Return [x, y] of the center of cell containing provided text 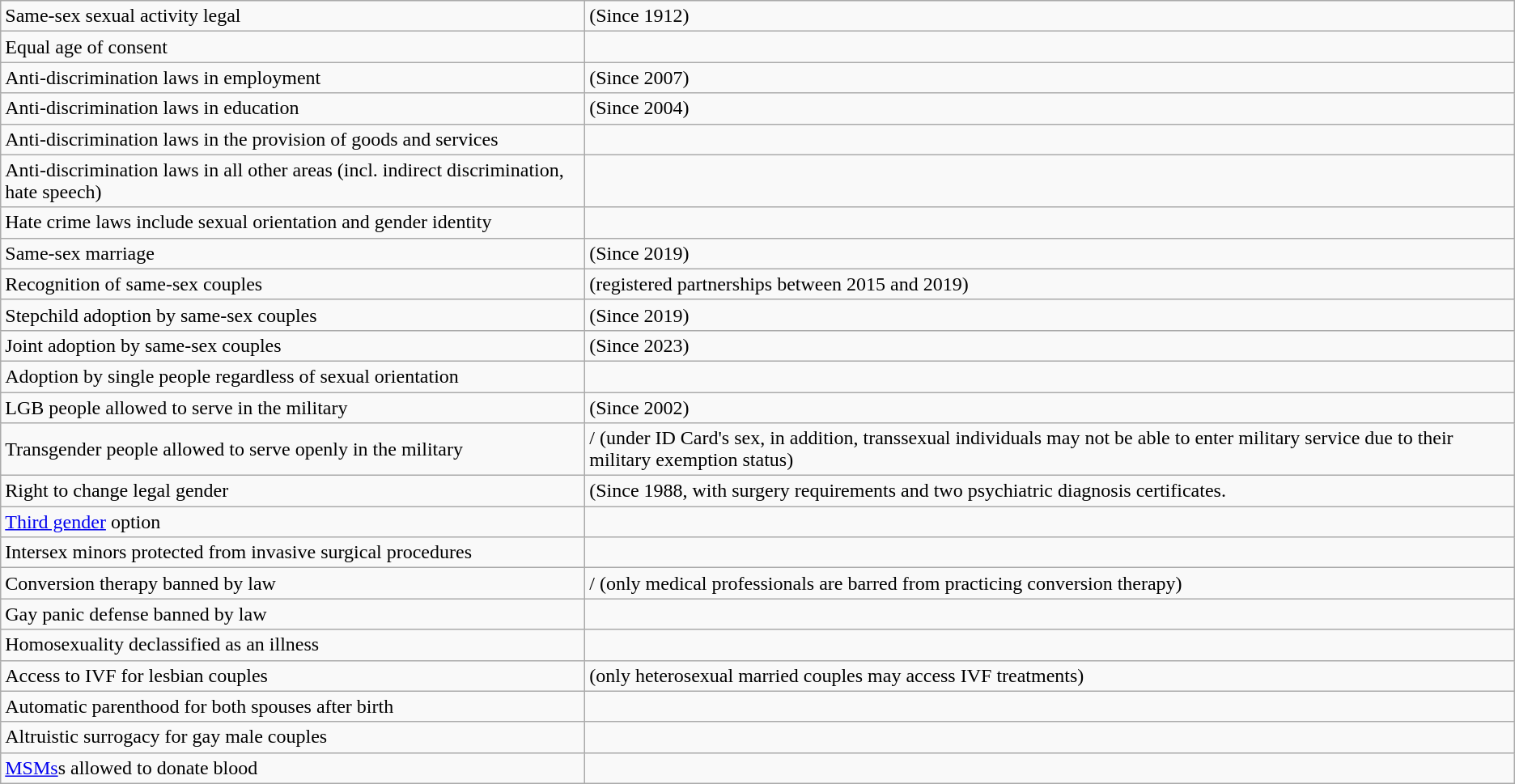
Anti-discrimination laws in all other areas (incl. indirect discrimination, hate speech) [293, 181]
/ (only medical professionals are barred from practicing conversion therapy) [1050, 583]
(Since 2004) [1050, 108]
MSMss allowed to donate blood [293, 768]
Adoption by single people regardless of sexual orientation [293, 376]
Hate crime laws include sexual orientation and gender identity [293, 222]
Transgender people allowed to serve openly in the military [293, 450]
Anti-discrimination laws in education [293, 108]
Third gender option [293, 522]
/ (under ID Card's sex, in addition, transsexual individuals may not be able to enter military service due to their military exemption status) [1050, 450]
Conversion therapy banned by law [293, 583]
(Since 2023) [1050, 345]
Automatic parenthood for both spouses after birth [293, 706]
Stepchild adoption by same-sex couples [293, 315]
LGB people allowed to serve in the military [293, 407]
(only heterosexual married couples may access IVF treatments) [1050, 676]
Same-sex sexual activity legal [293, 16]
Equal age of consent [293, 47]
(Since 1912) [1050, 16]
Anti-discrimination laws in the provision of goods and services [293, 139]
(Since 2002) [1050, 407]
(Since 1988, with surgery requirements and two psychiatric diagnosis certificates. [1050, 491]
Joint adoption by same-sex couples [293, 345]
Right to change legal gender [293, 491]
Homosexuality declassified as an illness [293, 645]
Same-sex marriage [293, 253]
Intersex minors protected from invasive surgical procedures [293, 553]
Altruistic surrogacy for gay male couples [293, 737]
(Since 2007) [1050, 78]
Anti-discrimination laws in employment [293, 78]
Gay panic defense banned by law [293, 614]
Access to IVF for lesbian couples [293, 676]
(registered partnerships between 2015 and 2019) [1050, 284]
Recognition of same-sex couples [293, 284]
